Output the [x, y] coordinate of the center of the cell containing the given text.  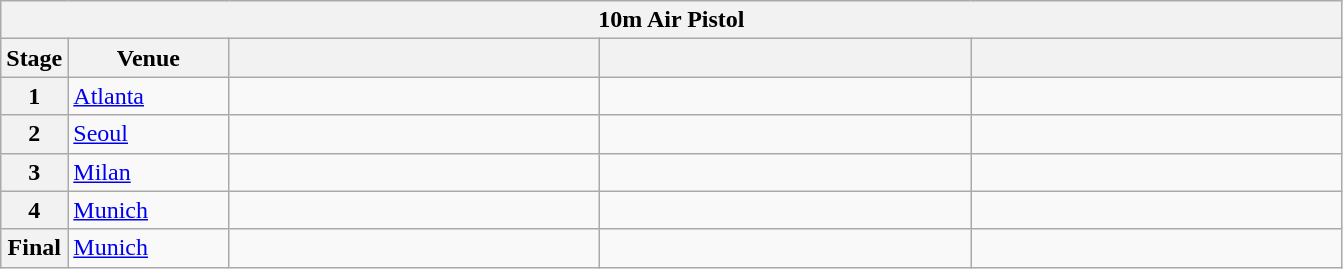
1 [34, 96]
Final [34, 248]
Milan [148, 172]
Stage [34, 58]
Atlanta [148, 96]
Seoul [148, 134]
10m Air Pistol [672, 20]
Venue [148, 58]
2 [34, 134]
3 [34, 172]
4 [34, 210]
